From the cell containing the given text, extract its center point as [X, Y] coordinate. 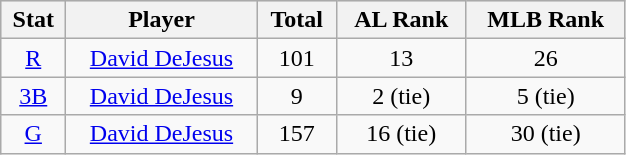
MLB Rank [546, 20]
Player [162, 20]
101 [296, 58]
13 [401, 58]
2 (tie) [401, 96]
3B [34, 96]
Stat [34, 20]
16 (tie) [401, 134]
9 [296, 96]
30 (tie) [546, 134]
G [34, 134]
AL Rank [401, 20]
5 (tie) [546, 96]
R [34, 58]
Total [296, 20]
157 [296, 134]
26 [546, 58]
